Capture the cell that displays the provided text and extract its [x, y] central coordinate. 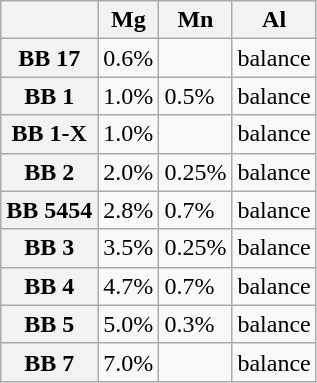
BB 1 [50, 96]
BB 2 [50, 172]
BB 5454 [50, 210]
BB 3 [50, 248]
7.0% [128, 362]
Al [274, 20]
BB 1-X [50, 134]
2.8% [128, 210]
4.7% [128, 286]
0.3% [196, 324]
BB 5 [50, 324]
Mg [128, 20]
2.0% [128, 172]
3.5% [128, 248]
BB 17 [50, 58]
BB 7 [50, 362]
0.5% [196, 96]
Mn [196, 20]
0.6% [128, 58]
BB 4 [50, 286]
5.0% [128, 324]
